For the text-containing cell, return its midpoint in [x, y] coordinate format. 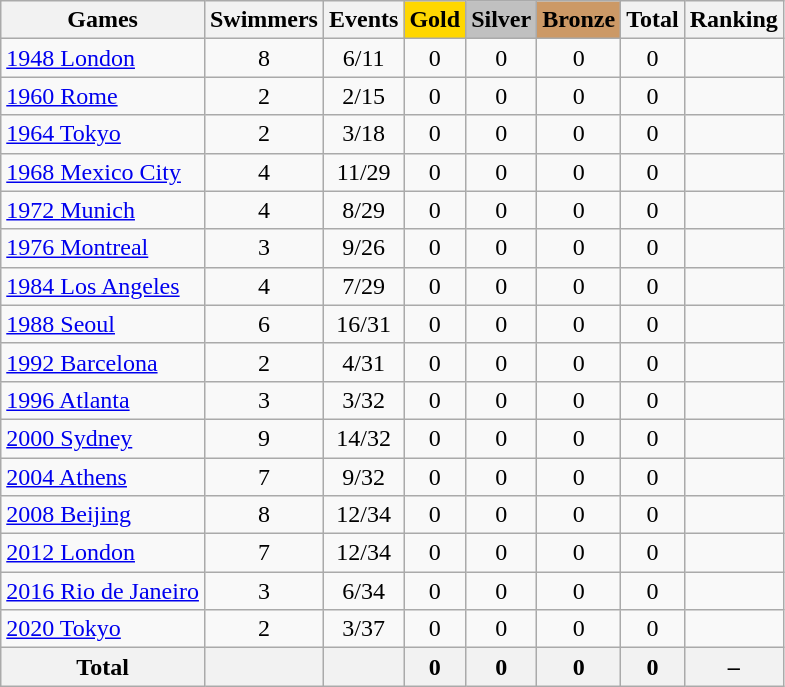
7/29 [363, 286]
6/34 [363, 591]
4/31 [363, 362]
Gold [435, 20]
6 [264, 324]
1968 Mexico City [103, 172]
3/32 [363, 400]
11/29 [363, 172]
Swimmers [264, 20]
2000 Sydney [103, 438]
3/37 [363, 629]
2/15 [363, 96]
1992 Barcelona [103, 362]
16/31 [363, 324]
Ranking [734, 20]
2004 Athens [103, 477]
Games [103, 20]
– [734, 667]
1988 Seoul [103, 324]
8/29 [363, 210]
1972 Munich [103, 210]
2016 Rio de Janeiro [103, 591]
9/26 [363, 248]
2008 Beijing [103, 515]
3/18 [363, 134]
Bronze [579, 20]
Silver [502, 20]
9 [264, 438]
Events [363, 20]
1996 Atlanta [103, 400]
1960 Rome [103, 96]
1984 Los Angeles [103, 286]
2012 London [103, 553]
1964 Tokyo [103, 134]
6/11 [363, 58]
1976 Montreal [103, 248]
14/32 [363, 438]
1948 London [103, 58]
2020 Tokyo [103, 629]
9/32 [363, 477]
